Identify which cell holds the provided text, then report its [x, y] central coordinate. 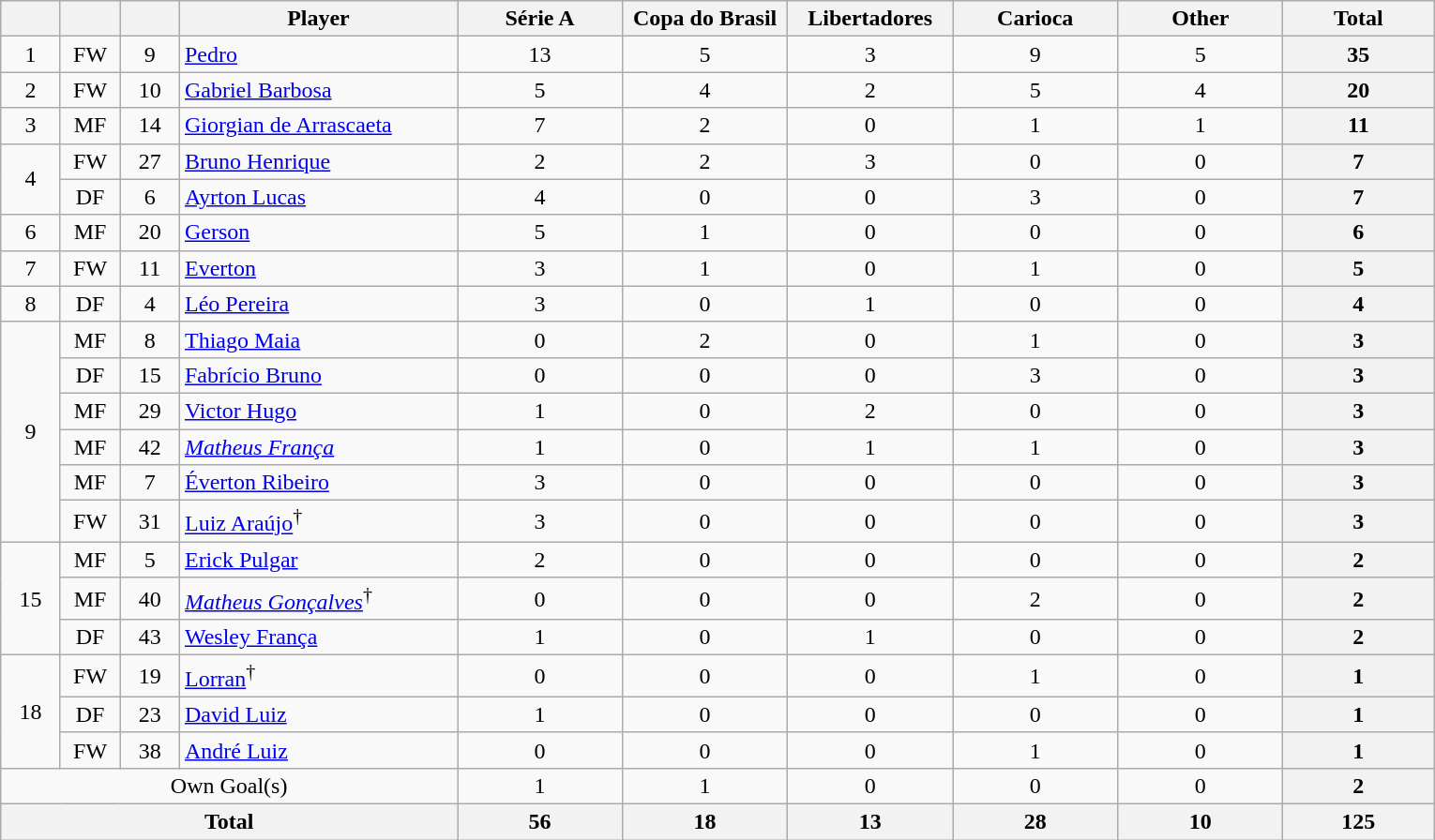
28 [1035, 822]
56 [540, 822]
38 [150, 750]
Victor Hugo [318, 411]
Gerson [318, 232]
27 [150, 161]
Erick Pulgar [318, 560]
Wesley França [318, 637]
14 [150, 126]
19 [150, 677]
35 [1358, 54]
Own Goal(s) [229, 787]
André Luiz [318, 750]
Pedro [318, 54]
Lorran† [318, 677]
Copa do Brasil [705, 19]
Matheus Gonçalves† [318, 598]
23 [150, 714]
Libertadores [870, 19]
Ayrton Lucas [318, 197]
43 [150, 637]
Player [318, 19]
Carioca [1035, 19]
31 [150, 521]
Fabrício Bruno [318, 375]
42 [150, 447]
Éverton Ribeiro [318, 483]
Everton [318, 268]
Luiz Araújo† [318, 521]
Other [1201, 19]
40 [150, 598]
29 [150, 411]
Série A [540, 19]
Thiago Maia [318, 339]
David Luiz [318, 714]
Bruno Henrique [318, 161]
Matheus França [318, 447]
Giorgian de Arrascaeta [318, 126]
125 [1358, 822]
Léo Pereira [318, 304]
Gabriel Barbosa [318, 90]
